Find where the given text appears and provide that cell's center as [x, y] coordinate. 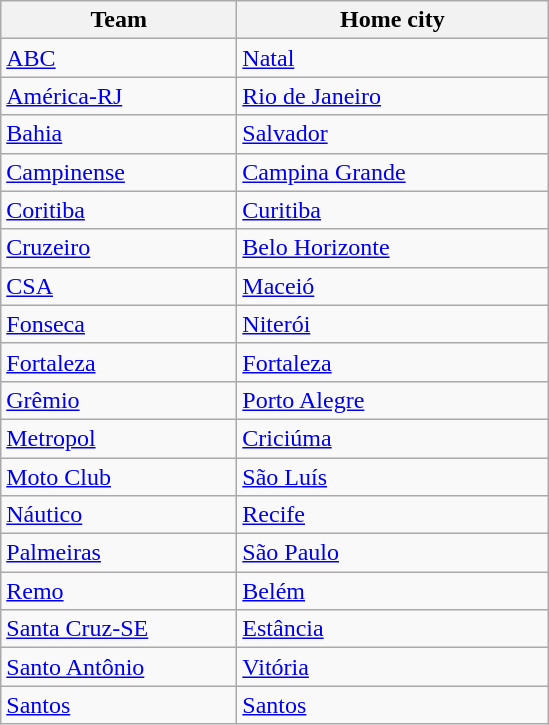
Bahia [119, 134]
Cruzeiro [119, 248]
Team [119, 20]
Porto Alegre [392, 400]
Recife [392, 515]
Grêmio [119, 400]
Belo Horizonte [392, 248]
São Paulo [392, 553]
Estância [392, 629]
Remo [119, 591]
Belém [392, 591]
Home city [392, 20]
Rio de Janeiro [392, 96]
Vitória [392, 667]
Náutico [119, 515]
Santa Cruz-SE [119, 629]
Criciúma [392, 438]
ABC [119, 58]
CSA [119, 286]
Niterói [392, 324]
Salvador [392, 134]
Palmeiras [119, 553]
Campina Grande [392, 172]
Moto Club [119, 477]
Coritiba [119, 210]
Curitiba [392, 210]
Fonseca [119, 324]
América-RJ [119, 96]
São Luís [392, 477]
Maceió [392, 286]
Natal [392, 58]
Metropol [119, 438]
Campinense [119, 172]
Santo Antônio [119, 667]
